Find where the given text appears and provide that cell's center as (X, Y) coordinate. 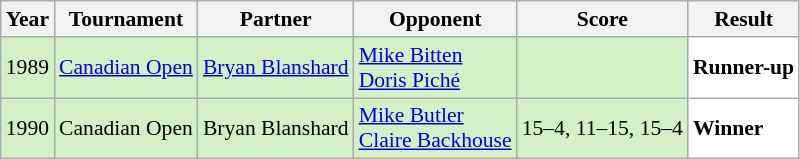
1989 (28, 68)
1990 (28, 128)
Winner (744, 128)
Year (28, 19)
Mike Bitten Doris Piché (436, 68)
Opponent (436, 19)
15–4, 11–15, 15–4 (602, 128)
Runner-up (744, 68)
Tournament (126, 19)
Partner (276, 19)
Mike Butler Claire Backhouse (436, 128)
Score (602, 19)
Result (744, 19)
